Identify which cell holds the provided text, then report its (X, Y) central coordinate. 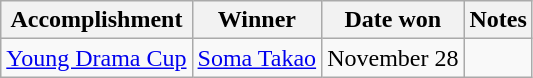
Notes (498, 20)
Date won (393, 20)
Accomplishment (96, 20)
Young Drama Cup (96, 58)
Winner (257, 20)
November 28 (393, 58)
Soma Takao (257, 58)
